From the cell containing the given text, extract its center point as (x, y) coordinate. 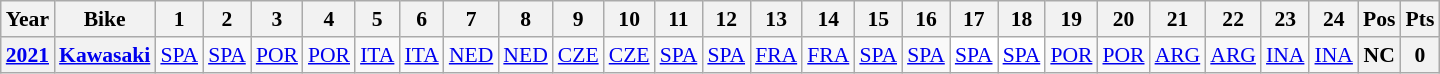
Bike (104, 19)
4 (329, 19)
9 (578, 19)
10 (630, 19)
23 (1285, 19)
Pts (1420, 19)
8 (525, 19)
1 (179, 19)
2 (227, 19)
20 (1123, 19)
24 (1333, 19)
3 (277, 19)
12 (726, 19)
Year (28, 19)
22 (1233, 19)
18 (1022, 19)
15 (878, 19)
NC (1380, 55)
19 (1071, 19)
21 (1178, 19)
17 (974, 19)
Pos (1380, 19)
14 (828, 19)
16 (926, 19)
11 (679, 19)
13 (776, 19)
7 (471, 19)
0 (1420, 55)
5 (377, 19)
Kawasaki (104, 55)
2021 (28, 55)
6 (421, 19)
